Extract the (x, y) coordinate from the center of the cell holding the provided text.  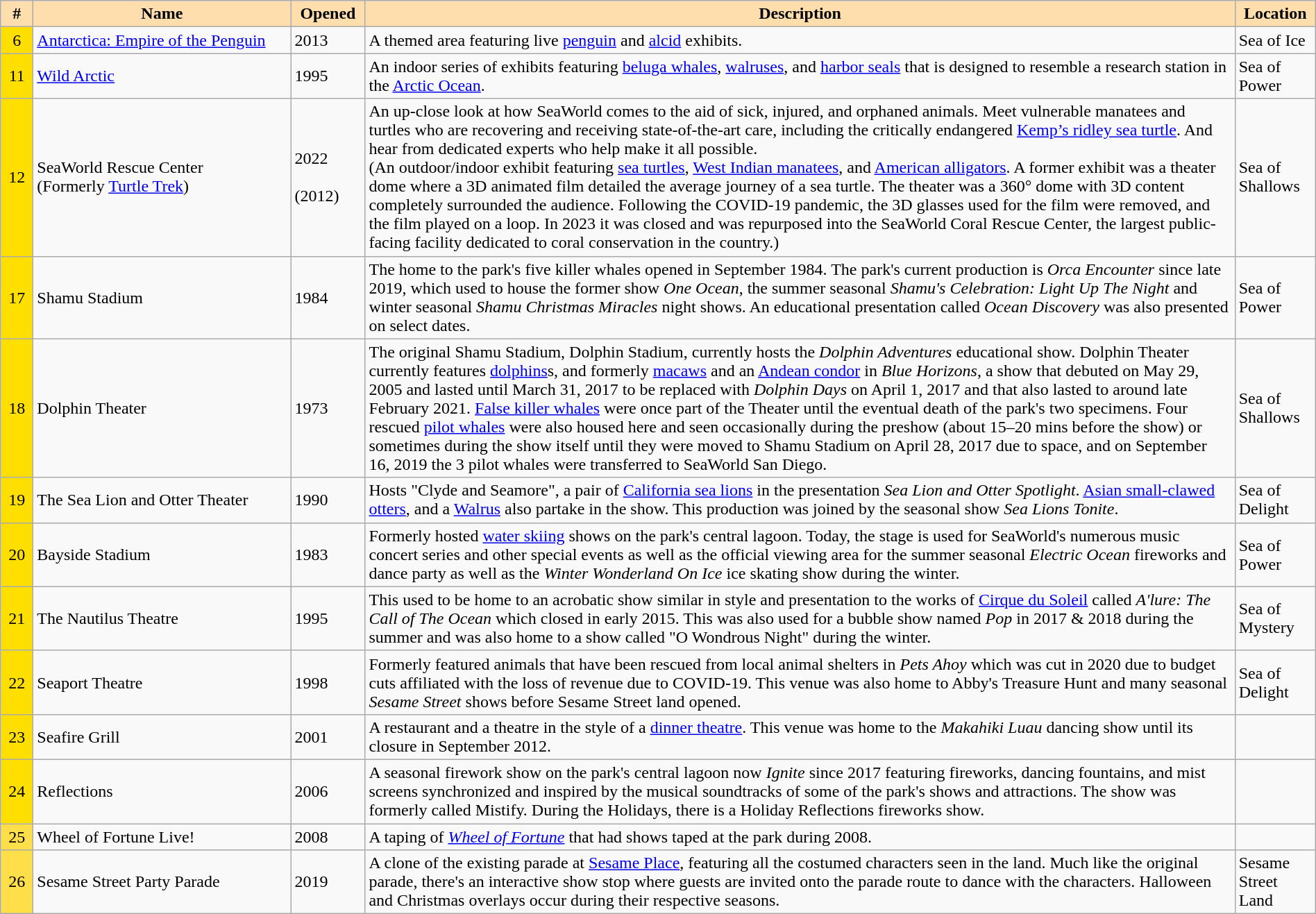
2006 (328, 791)
23 (17, 737)
Dolphin Theater (162, 408)
SeaWorld Rescue Center (Formerly Turtle Trek) (162, 178)
The Nautilus Theatre (162, 618)
Antarctica: Empire of the Penguin (162, 40)
Name (162, 14)
1983 (328, 555)
1984 (328, 297)
22 (17, 682)
20 (17, 555)
25 (17, 836)
Seaport Theatre (162, 682)
Sesame Street Party Parade (162, 882)
Description (800, 14)
24 (17, 791)
1998 (328, 682)
A themed area featuring live penguin and alcid exhibits. (800, 40)
2022(2012) (328, 178)
19 (17, 500)
17 (17, 297)
# (17, 14)
2008 (328, 836)
Wheel of Fortune Live! (162, 836)
2013 (328, 40)
11 (17, 76)
Sesame Street Land (1275, 882)
Sea of Ice (1275, 40)
Seafire Grill (162, 737)
18 (17, 408)
Bayside Stadium (162, 555)
Location (1275, 14)
21 (17, 618)
6 (17, 40)
1973 (328, 408)
Wild Arctic (162, 76)
The Sea Lion and Otter Theater (162, 500)
26 (17, 882)
2019 (328, 882)
2001 (328, 737)
1990 (328, 500)
Opened (328, 14)
A taping of Wheel of Fortune that had shows taped at the park during 2008. (800, 836)
12 (17, 178)
Reflections (162, 791)
An indoor series of exhibits featuring beluga whales, walruses, and harbor seals that is designed to resemble a research station in the Arctic Ocean. (800, 76)
Shamu Stadium (162, 297)
Sea of Mystery (1275, 618)
